Locate the cell with the specified text and output its (X, Y) center coordinate. 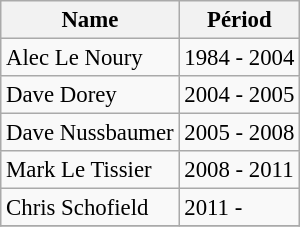
2008 - 2011 (240, 170)
Périod (240, 20)
2004 - 2005 (240, 95)
Name (90, 20)
1984 - 2004 (240, 58)
Mark Le Tissier (90, 170)
2005 - 2008 (240, 133)
Dave Dorey (90, 95)
Dave Nussbaumer (90, 133)
2011 - (240, 208)
Chris Schofield (90, 208)
Alec Le Noury (90, 58)
